Identify which cell holds the provided text, then report its (X, Y) central coordinate. 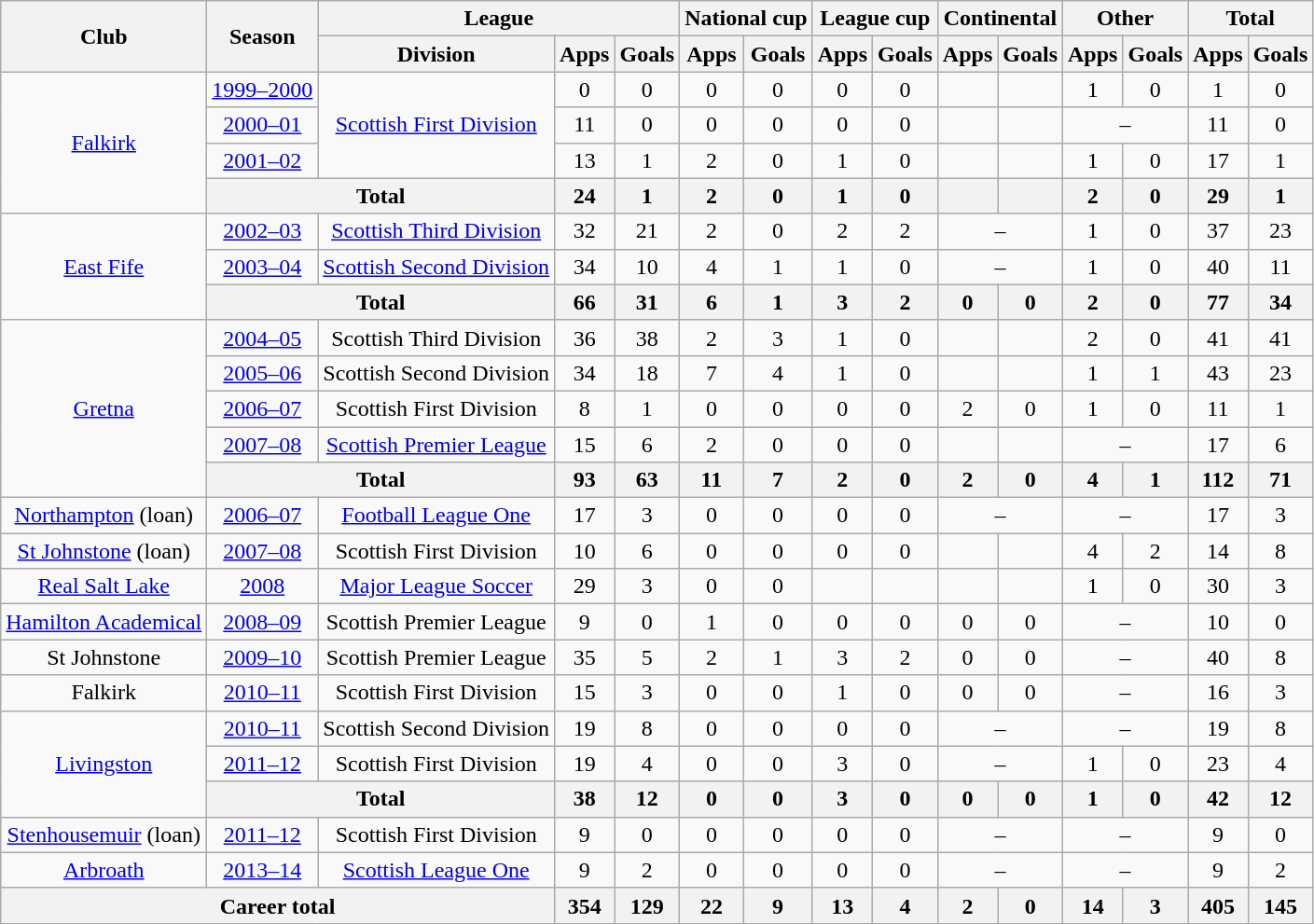
St Johnstone (104, 657)
2001–02 (263, 160)
354 (585, 905)
Scottish League One (436, 870)
2009–10 (263, 657)
129 (647, 905)
43 (1218, 373)
2003–04 (263, 267)
Football League One (436, 516)
2013–14 (263, 870)
63 (647, 480)
Real Salt Lake (104, 586)
21 (647, 231)
16 (1218, 693)
22 (712, 905)
League (499, 19)
2004–05 (263, 338)
2002–03 (263, 231)
35 (585, 657)
405 (1218, 905)
Gretna (104, 408)
18 (647, 373)
30 (1218, 586)
42 (1218, 799)
Livingston (104, 764)
77 (1218, 302)
Arbroath (104, 870)
32 (585, 231)
Division (436, 54)
Northampton (loan) (104, 516)
Major League Soccer (436, 586)
Hamilton Academical (104, 622)
Continental (1000, 19)
National cup (746, 19)
Season (263, 36)
93 (585, 480)
112 (1218, 480)
5 (647, 657)
St Johnstone (loan) (104, 551)
1999–2000 (263, 90)
31 (647, 302)
37 (1218, 231)
Stenhousemuir (loan) (104, 834)
71 (1280, 480)
2008 (263, 586)
36 (585, 338)
Club (104, 36)
66 (585, 302)
145 (1280, 905)
East Fife (104, 267)
Other (1126, 19)
2005–06 (263, 373)
2000–01 (263, 125)
Career total (278, 905)
2008–09 (263, 622)
24 (585, 196)
League cup (875, 19)
